Pinpoint the cell where the given text exists, returning its (x, y) midpoint coordinate. 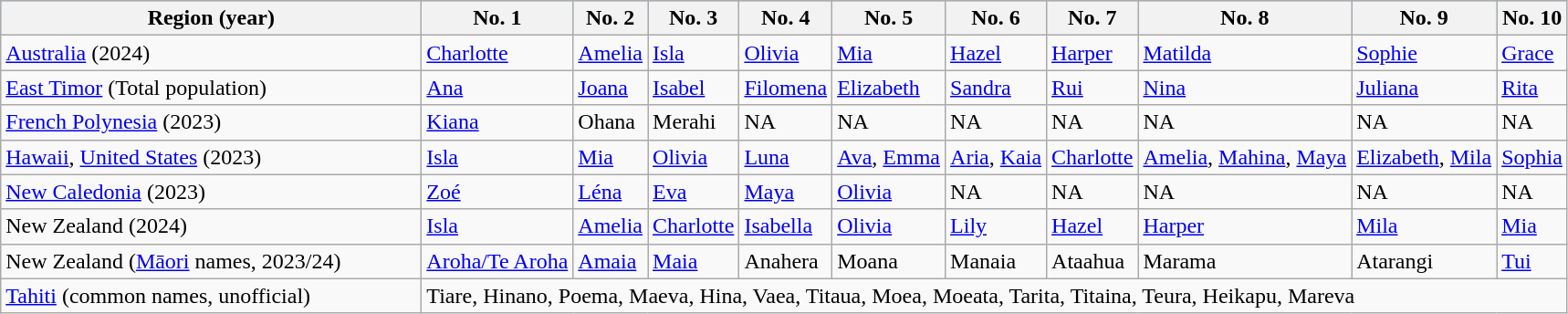
No. 6 (997, 18)
Ava, Emma (889, 157)
Filomena (786, 88)
No. 5 (889, 18)
Zoé (497, 192)
Aria, Kaia (997, 157)
No. 1 (497, 18)
Tiare, Hinano, Poema, Maeva, Hina, Vaea, Titaua, Moea, Moeata, Tarita, Titaina, Teura, Heikapu, Mareva (995, 296)
Mila (1424, 226)
No. 4 (786, 18)
Ataahua (1092, 261)
Maia (694, 261)
East Timor (Total population) (212, 88)
Kiana (497, 122)
Nina (1245, 88)
Maya (786, 192)
Hawaii, United States (2023) (212, 157)
Eva (694, 192)
Rita (1532, 88)
Region (year) (212, 18)
Aroha/Te Aroha (497, 261)
Matilda (1245, 53)
French Polynesia (2023) (212, 122)
Atarangi (1424, 261)
Tahiti (common names, unofficial) (212, 296)
Anahera (786, 261)
No. 7 (1092, 18)
Isabel (694, 88)
No. 3 (694, 18)
No. 9 (1424, 18)
Amelia, Mahina, Maya (1245, 157)
Léna (611, 192)
Juliana (1424, 88)
No. 8 (1245, 18)
Australia (2024) (212, 53)
Lily (997, 226)
Sophia (1532, 157)
Rui (1092, 88)
New Caledonia (2023) (212, 192)
Elizabeth, Mila (1424, 157)
Sophie (1424, 53)
Marama (1245, 261)
Amaia (611, 261)
Luna (786, 157)
Ohana (611, 122)
Grace (1532, 53)
Isabella (786, 226)
New Zealand (Māori names, 2023/24) (212, 261)
Merahi (694, 122)
Sandra (997, 88)
New Zealand (2024) (212, 226)
No. 10 (1532, 18)
Ana (497, 88)
Joana (611, 88)
Tui (1532, 261)
No. 2 (611, 18)
Manaia (997, 261)
Elizabeth (889, 88)
Moana (889, 261)
